Provide the [X, Y] coordinate of the cell's center where the given text is located.  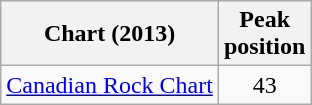
Peakposition [264, 34]
Chart (2013) [110, 34]
Canadian Rock Chart [110, 85]
43 [264, 85]
